Provide the (X, Y) coordinate of the cell's center where the given text is located.  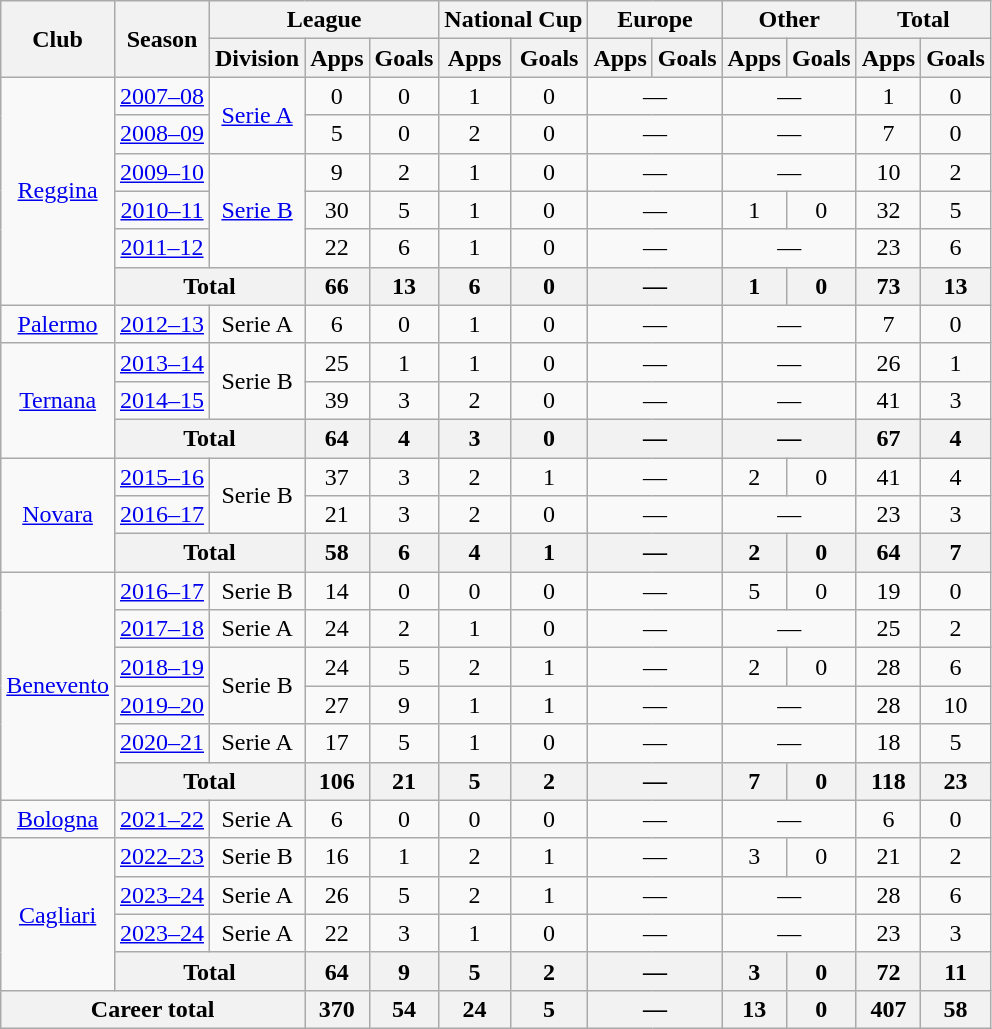
27 (337, 705)
2012–13 (162, 324)
37 (337, 477)
Division (258, 58)
Ternana (58, 400)
Other (789, 20)
72 (888, 971)
2017–18 (162, 629)
2013–14 (162, 362)
73 (888, 286)
54 (404, 1009)
2018–19 (162, 667)
Benevento (58, 686)
16 (337, 857)
106 (337, 781)
2014–15 (162, 400)
2015–16 (162, 477)
67 (888, 438)
407 (888, 1009)
370 (337, 1009)
19 (888, 591)
Club (58, 39)
30 (337, 210)
National Cup (514, 20)
2019–20 (162, 705)
2020–21 (162, 743)
2022–23 (162, 857)
2008–09 (162, 134)
Palermo (58, 324)
66 (337, 286)
11 (956, 971)
2007–08 (162, 96)
Europe (655, 20)
Cagliari (58, 914)
Season (162, 39)
Career total (153, 1009)
14 (337, 591)
Reggina (58, 191)
39 (337, 400)
2010–11 (162, 210)
2021–22 (162, 819)
Bologna (58, 819)
32 (888, 210)
17 (337, 743)
League (324, 20)
2011–12 (162, 248)
Novara (58, 515)
118 (888, 781)
2009–10 (162, 172)
18 (888, 743)
